Scan for the cell matching the given text and deliver its (x, y) coordinate at center. 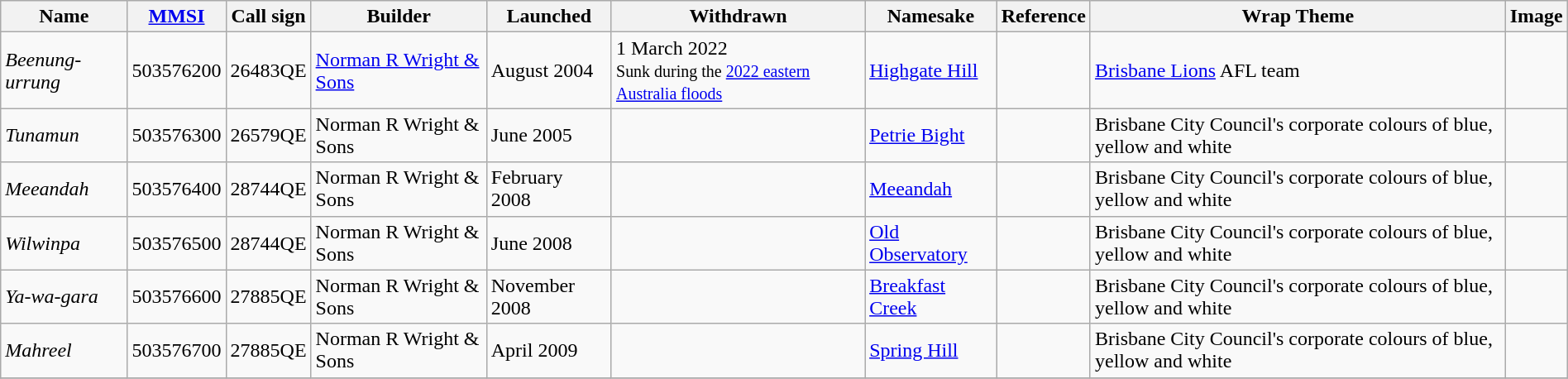
503576400 (177, 189)
April 2009 (549, 351)
Wilwinpa (65, 243)
26483QE (268, 70)
Highgate Hill (931, 70)
503576300 (177, 136)
August 2004 (549, 70)
Launched (549, 17)
503576600 (177, 296)
26579QE (268, 136)
Beenung-urrung (65, 70)
June 2008 (549, 243)
Wrap Theme (1298, 17)
November 2008 (549, 296)
Tunamun (65, 136)
Ya-wa-gara (65, 296)
503576200 (177, 70)
Reference (1044, 17)
June 2005 (549, 136)
503576500 (177, 243)
MMSI (177, 17)
Namesake (931, 17)
Breakfast Creek (931, 296)
Image (1537, 17)
Mahreel (65, 351)
Petrie Bight (931, 136)
503576700 (177, 351)
Spring Hill (931, 351)
Brisbane Lions AFL team (1298, 70)
Withdrawn (738, 17)
Call sign (268, 17)
Old Observatory (931, 243)
Name (65, 17)
February 2008 (549, 189)
Builder (399, 17)
1 March 2022Sunk during the 2022 eastern Australia floods (738, 70)
